Find where the given text appears and provide that cell's center as [X, Y] coordinate. 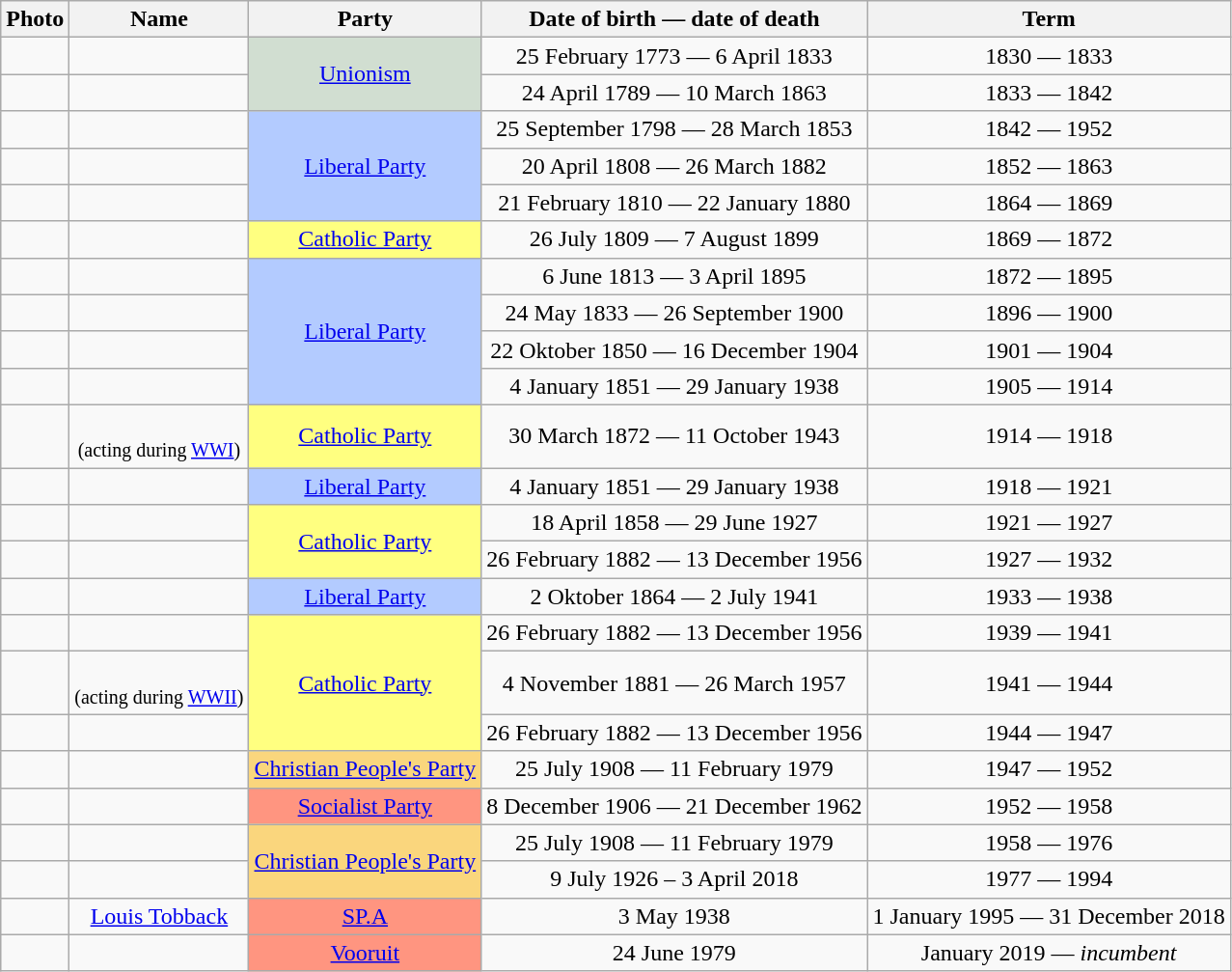
1905 — 1914 [1049, 386]
30 March 1872 — 11 October 1943 [674, 436]
1944 — 1947 [1049, 733]
1939 — 1941 [1049, 633]
24 June 1979 [674, 953]
Unionism [365, 74]
SP.A [365, 916]
22 Oktober 1850 — 16 December 1904 [674, 349]
1927 — 1932 [1049, 560]
January 2019 — incumbent [1049, 953]
1933 — 1938 [1049, 597]
24 April 1789 — 10 March 1863 [674, 93]
6 June 1813 — 3 April 1895 [674, 276]
21 February 1810 — 22 January 1880 [674, 203]
2 Oktober 1864 — 2 July 1941 [674, 597]
1869 — 1872 [1049, 239]
4 November 1881 — 26 March 1957 [674, 683]
1 January 1995 — 31 December 2018 [1049, 916]
Party [365, 19]
Term [1049, 19]
1830 — 1833 [1049, 56]
(acting during WWII) [159, 683]
1958 — 1976 [1049, 843]
18 April 1858 — 29 June 1927 [674, 523]
25 September 1798 — 28 March 1853 [674, 129]
Socialist Party [365, 806]
1872 — 1895 [1049, 276]
1852 — 1863 [1049, 166]
1952 — 1958 [1049, 806]
3 May 1938 [674, 916]
9 July 1926 – 3 April 2018 [674, 879]
Vooruit [365, 953]
1901 — 1904 [1049, 349]
Louis Tobback [159, 916]
Name [159, 19]
1842 — 1952 [1049, 129]
24 May 1833 — 26 September 1900 [674, 313]
1914 — 1918 [1049, 436]
8 December 1906 — 21 December 1962 [674, 806]
1977 — 1994 [1049, 879]
(acting during WWI) [159, 436]
26 July 1809 — 7 August 1899 [674, 239]
1921 — 1927 [1049, 523]
Photo [35, 19]
1896 — 1900 [1049, 313]
Date of birth — date of death [674, 19]
1918 — 1921 [1049, 486]
1833 — 1842 [1049, 93]
1864 — 1869 [1049, 203]
20 April 1808 — 26 March 1882 [674, 166]
1947 — 1952 [1049, 769]
1941 — 1944 [1049, 683]
25 February 1773 — 6 April 1833 [674, 56]
